Detect which cell encompasses the target text, then output its (x, y) center coordinate. 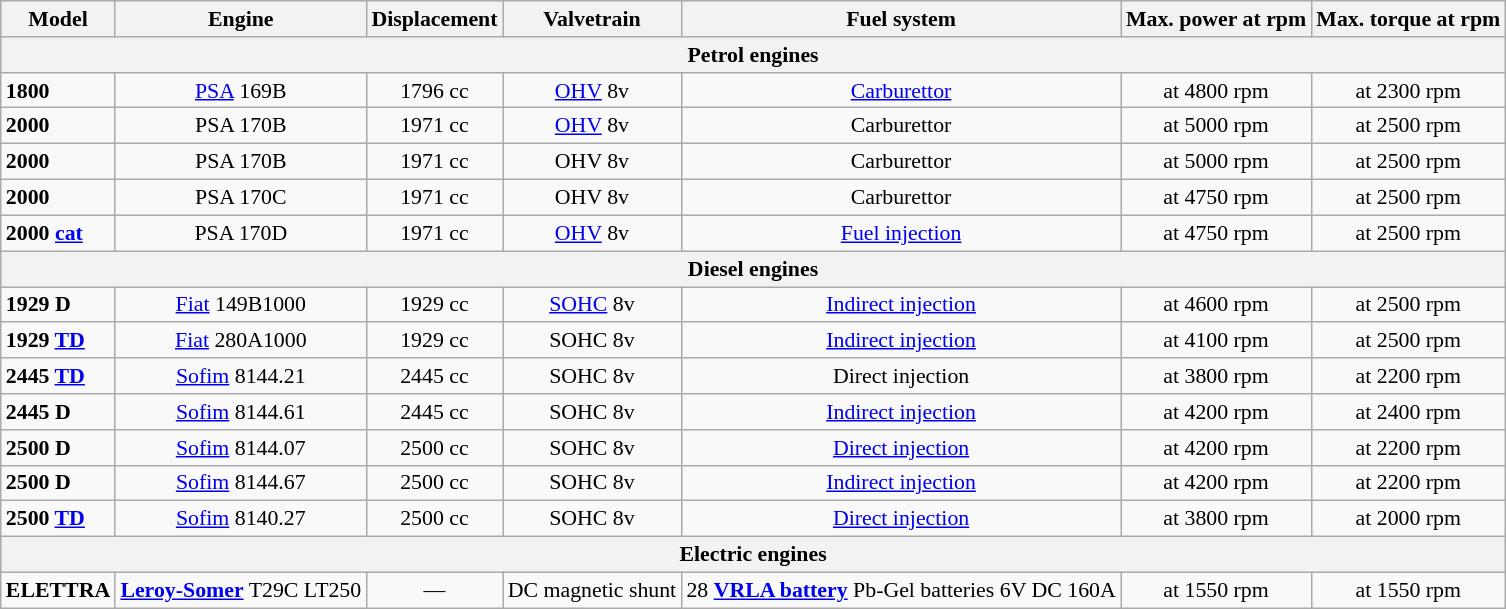
Sofim 8144.07 (240, 447)
Model (58, 18)
1929 TD (58, 340)
Fiat 149B1000 (240, 304)
at 2400 rpm (1408, 411)
2000 cat (58, 233)
Fuel system (901, 18)
2445 TD (58, 375)
Leroy-Somer T29C LT250 (240, 590)
1796 cc (434, 90)
Sofim 8140.27 (240, 518)
at 4100 rpm (1216, 340)
Petrol engines (754, 54)
at 2000 rpm (1408, 518)
Max. torque at rpm (1408, 18)
2445 D (58, 411)
PSA 169B (240, 90)
Valvetrain (592, 18)
Electric engines (754, 554)
ELETTRA (58, 590)
1929 D (58, 304)
Sofim 8144.61 (240, 411)
at 4600 rpm (1216, 304)
PSA 170C (240, 197)
Fiat 280A1000 (240, 340)
at 2300 rpm (1408, 90)
at 4800 rpm (1216, 90)
28 VRLA battery Pb-Gel batteries 6V DC 160A (901, 590)
Diesel engines (754, 268)
2500 TD (58, 518)
Sofim 8144.67 (240, 483)
Engine (240, 18)
— (434, 590)
Max. power at rpm (1216, 18)
Fuel injection (901, 233)
Displacement (434, 18)
1800 (58, 90)
DC magnetic shunt (592, 590)
PSA 170D (240, 233)
Sofim 8144.21 (240, 375)
